Capture the cell that displays the provided text and extract its (x, y) central coordinate. 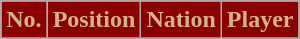
Player (260, 20)
Position (94, 20)
No. (24, 20)
Nation (181, 20)
